Capture the cell that displays the provided text and extract its (X, Y) central coordinate. 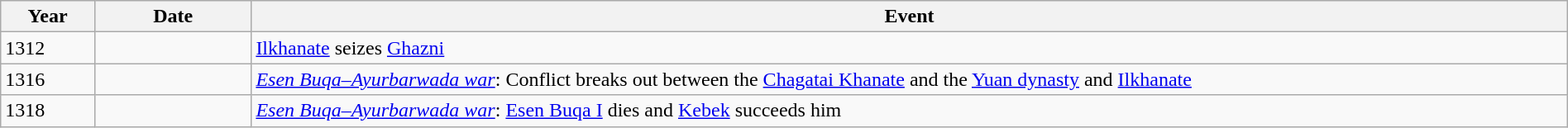
Event (910, 17)
1318 (48, 111)
Date (172, 17)
1312 (48, 48)
Ilkhanate seizes Ghazni (910, 48)
1316 (48, 79)
Esen Buqa–Ayurbarwada war: Esen Buqa I dies and Kebek succeeds him (910, 111)
Esen Buqa–Ayurbarwada war: Conflict breaks out between the Chagatai Khanate and the Yuan dynasty and Ilkhanate (910, 79)
Year (48, 17)
